Return the [x, y] coordinate for the center point of the cell that contains the specified text.  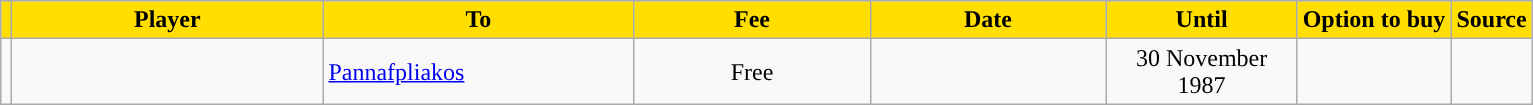
Date [988, 20]
Pannafpliakos [478, 72]
Fee [752, 20]
Free [752, 72]
Player [168, 20]
Until [1202, 20]
30 November 1987 [1202, 72]
Option to buy [1374, 20]
To [478, 20]
Source [1492, 20]
